Extract the [x, y] coordinate from the center of the cell holding the provided text.  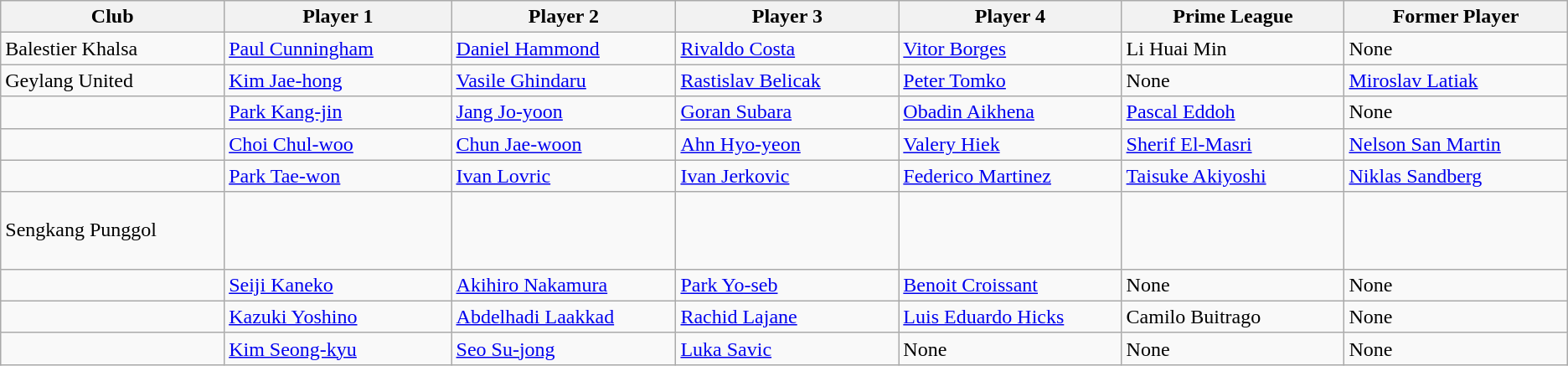
Vitor Borges [1010, 49]
Jang Jo-yoon [564, 112]
Goran Subara [787, 112]
Daniel Hammond [564, 49]
Prime League [1233, 17]
Kim Seong-kyu [338, 348]
Benoit Croissant [1010, 285]
Akihiro Nakamura [564, 285]
Park Kang-jin [338, 112]
Seo Su-jong [564, 348]
Club [112, 17]
Niklas Sandberg [1456, 176]
Paul Cunningham [338, 49]
Li Huai Min [1233, 49]
Ivan Jerkovic [787, 176]
Obadin Aikhena [1010, 112]
Kim Jae-hong [338, 80]
Player 3 [787, 17]
Balestier Khalsa [112, 49]
Miroslav Latiak [1456, 80]
Chun Jae-woon [564, 144]
Rivaldo Costa [787, 49]
Seiji Kaneko [338, 285]
Former Player [1456, 17]
Ivan Lovric [564, 176]
Taisuke Akiyoshi [1233, 176]
Park Tae-won [338, 176]
Player 4 [1010, 17]
Ahn Hyo-yeon [787, 144]
Kazuki Yoshino [338, 317]
Sherif El-Masri [1233, 144]
Abdelhadi Laakkad [564, 317]
Park Yo-seb [787, 285]
Sengkang Punggol [112, 230]
Peter Tomko [1010, 80]
Player 2 [564, 17]
Rachid Lajane [787, 317]
Player 1 [338, 17]
Camilo Buitrago [1233, 317]
Geylang United [112, 80]
Rastislav Belicak [787, 80]
Luis Eduardo Hicks [1010, 317]
Federico Martinez [1010, 176]
Nelson San Martin [1456, 144]
Vasile Ghindaru [564, 80]
Choi Chul-woo [338, 144]
Valery Hiek [1010, 144]
Pascal Eddoh [1233, 112]
Luka Savic [787, 348]
